Extract the [X, Y] coordinate from the center of the cell holding the provided text.  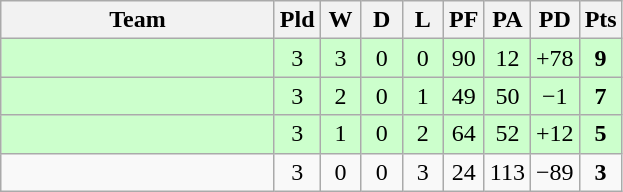
−1 [554, 96]
12 [507, 58]
5 [600, 134]
24 [464, 172]
+12 [554, 134]
9 [600, 58]
113 [507, 172]
Pts [600, 20]
PA [507, 20]
−89 [554, 172]
+78 [554, 58]
D [382, 20]
L [422, 20]
64 [464, 134]
52 [507, 134]
Team [138, 20]
Pld [297, 20]
PD [554, 20]
7 [600, 96]
90 [464, 58]
49 [464, 96]
W [340, 20]
50 [507, 96]
PF [464, 20]
